Search for the cell housing the specified text and yield its [X, Y] center coordinate. 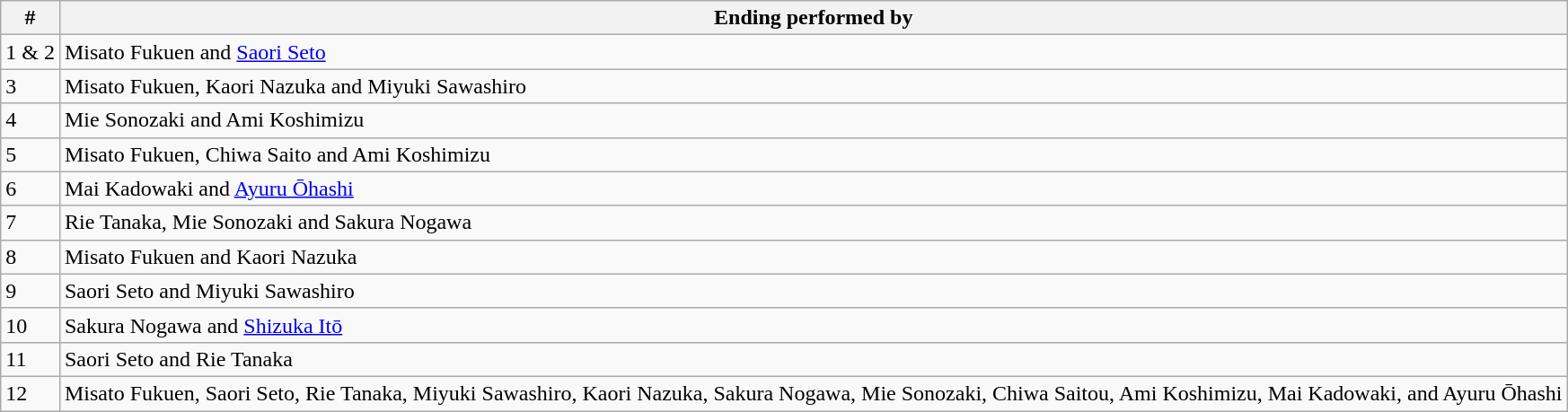
Sakura Nogawa and Shizuka Itō [813, 325]
Misato Fukuen, Kaori Nazuka and Miyuki Sawashiro [813, 86]
9 [31, 291]
Rie Tanaka, Mie Sonozaki and Sakura Nogawa [813, 223]
1 & 2 [31, 52]
Ending performed by [813, 18]
7 [31, 223]
10 [31, 325]
5 [31, 154]
Saori Seto and Rie Tanaka [813, 359]
4 [31, 120]
Misato Fukuen and Kaori Nazuka [813, 257]
12 [31, 393]
11 [31, 359]
6 [31, 188]
Misato Fukuen, Chiwa Saito and Ami Koshimizu [813, 154]
# [31, 18]
Misato Fukuen and Saori Seto [813, 52]
8 [31, 257]
Mie Sonozaki and Ami Koshimizu [813, 120]
3 [31, 86]
Saori Seto and Miyuki Sawashiro [813, 291]
Mai Kadowaki and Ayuru Ōhashi [813, 188]
